Capture the cell that displays the provided text and extract its [x, y] central coordinate. 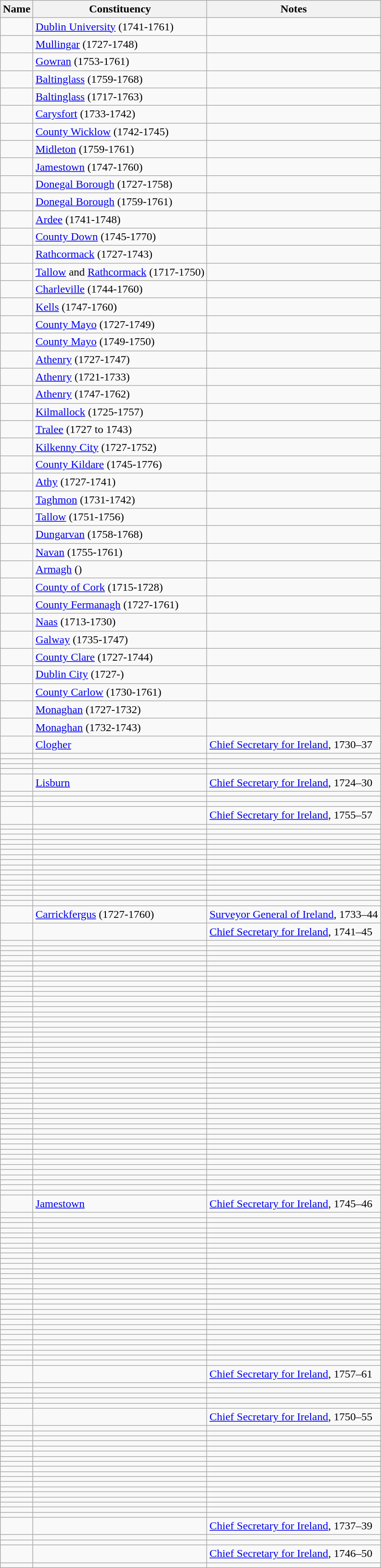
Dungarvan (1758-1768) [120, 535]
Lisburn [120, 783]
Donegal Borough (1759-1761) [120, 202]
Rathcormack (1727-1743) [120, 254]
County Mayo (1727-1749) [120, 324]
Carysfort (1733-1742) [120, 114]
Kilmallock (1725-1757) [120, 412]
Chief Secretary for Ireland, 1737–39 [294, 1526]
County Kildare (1745-1776) [120, 464]
Galway (1735-1747) [120, 640]
Monaghan (1727-1732) [120, 709]
Ardee (1741-1748) [120, 219]
Kells (1747-1760) [120, 307]
Tallow and Rathcormack (1717-1750) [120, 272]
Jamestown [120, 1204]
Naas (1713-1730) [120, 622]
Name [17, 9]
Dublin University (1741-1761) [120, 27]
Navan (1755-1761) [120, 552]
Athenry (1721-1733) [120, 377]
Tralee (1727 to 1743) [120, 429]
County Down (1745-1770) [120, 237]
County Wicklow (1742-1745) [120, 132]
Dublin City (1727-) [120, 674]
Charleville (1744-1760) [120, 289]
Tallow (1751-1756) [120, 517]
Chief Secretary for Ireland, 1755–57 [294, 815]
Chief Secretary for Ireland, 1741–45 [294, 932]
Chief Secretary for Ireland, 1750–55 [294, 1417]
Kilkenny City (1727-1752) [120, 447]
County Clare (1727-1744) [120, 657]
Gowran (1753-1761) [120, 62]
County Mayo (1749-1750) [120, 342]
Chief Secretary for Ireland, 1730–37 [294, 744]
Taghmon (1731-1742) [120, 499]
Constituency [120, 9]
Jamestown (1747-1760) [120, 167]
Mullingar (1727-1748) [120, 44]
Chief Secretary for Ireland, 1724–30 [294, 783]
County Carlow (1730-1761) [120, 692]
Donegal Borough (1727-1758) [120, 184]
Carrickfergus (1727-1760) [120, 914]
Athenry (1727-1747) [120, 359]
Baltinglass (1759-1768) [120, 79]
Monaghan (1732-1743) [120, 727]
Chief Secretary for Ireland, 1745–46 [294, 1204]
Armagh () [120, 570]
Surveyor General of Ireland, 1733–44 [294, 914]
Midleton (1759-1761) [120, 149]
Clogher [120, 744]
County Fermanagh (1727-1761) [120, 605]
Baltinglass (1717-1763) [120, 97]
Athy (1727-1741) [120, 482]
Notes [294, 9]
County of Cork (1715-1728) [120, 587]
Chief Secretary for Ireland, 1757–61 [294, 1374]
Athenry (1747-1762) [120, 394]
Chief Secretary for Ireland, 1746–50 [294, 1554]
